Provide the [x, y] coordinate of the cell's center where the given text is located.  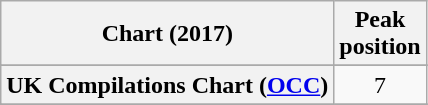
Chart (2017) [168, 34]
UK Compilations Chart (OCC) [168, 85]
7 [380, 85]
Peakposition [380, 34]
